Scan for the cell matching the given text and deliver its (x, y) coordinate at center. 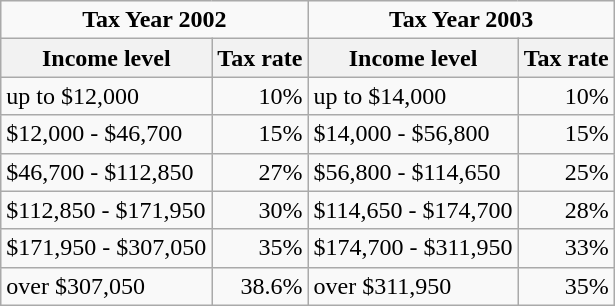
$12,000 - $46,700 (106, 134)
$174,700 - $311,950 (413, 248)
up to $12,000 (106, 96)
$46,700 - $112,850 (106, 172)
25% (566, 172)
33% (566, 248)
Tax Year 2003 (461, 20)
38.6% (260, 286)
$112,850 - $171,950 (106, 210)
$114,650 - $174,700 (413, 210)
Tax Year 2002 (154, 20)
30% (260, 210)
$171,950 - $307,050 (106, 248)
over $307,050 (106, 286)
over $311,950 (413, 286)
28% (566, 210)
$56,800 - $114,650 (413, 172)
up to $14,000 (413, 96)
27% (260, 172)
$14,000 - $56,800 (413, 134)
